For the text-containing cell, return its midpoint in (x, y) coordinate format. 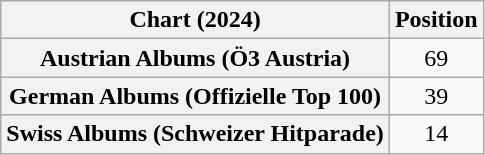
Chart (2024) (196, 20)
Swiss Albums (Schweizer Hitparade) (196, 134)
39 (436, 96)
Austrian Albums (Ö3 Austria) (196, 58)
Position (436, 20)
14 (436, 134)
German Albums (Offizielle Top 100) (196, 96)
69 (436, 58)
